Locate the cell with the specified text and output its (x, y) center coordinate. 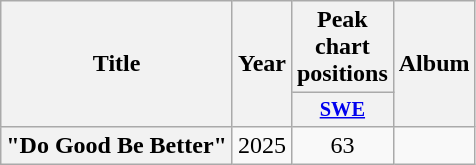
"Do Good Be Better" (117, 145)
SWE (342, 110)
Album (434, 64)
63 (342, 145)
2025 (262, 145)
Peak chart positions (342, 47)
Year (262, 64)
Title (117, 64)
